Scan for the cell matching the given text and deliver its [X, Y] coordinate at center. 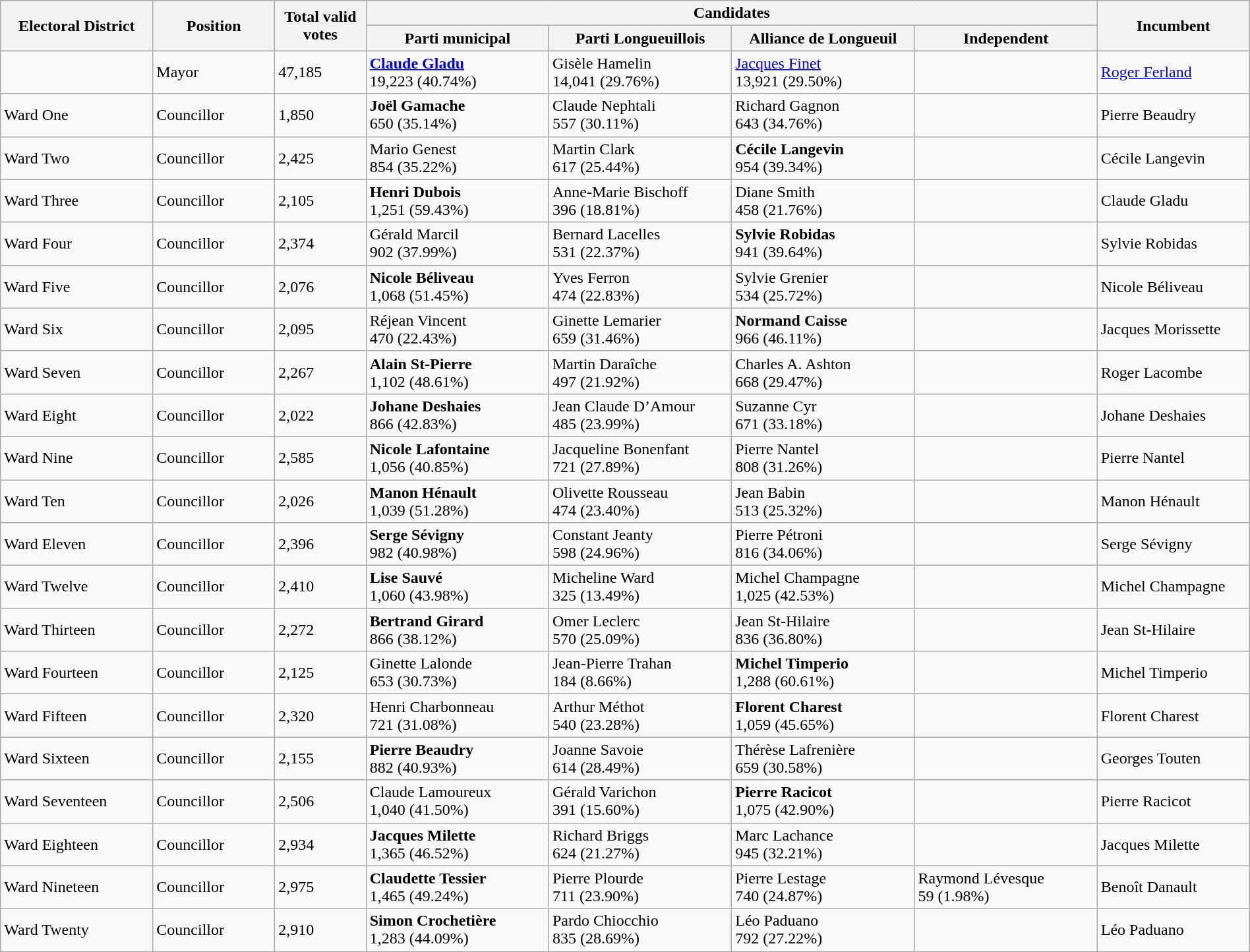
Pierre Nantel808 (31.26%) [823, 458]
Bertrand Girard866 (38.12%) [458, 630]
Michel Champagne1,025 (42.53%) [823, 587]
Manon Hénault [1174, 501]
Ward Twelve [76, 587]
2,155 [320, 758]
Sylvie Robidas941 (39.64%) [823, 244]
Constant Jeanty598 (24.96%) [640, 545]
2,267 [320, 372]
Alliance de Longueuil [823, 38]
Jean Claude D’Amour485 (23.99%) [640, 415]
Roger Lacombe [1174, 372]
Alain St-Pierre1,102 (48.61%) [458, 372]
Candidates [732, 13]
Michel Timperio1,288 (60.61%) [823, 672]
2,076 [320, 286]
Jean Babin513 (25.32%) [823, 501]
Claude Nephtali557 (30.11%) [640, 115]
Martin Daraîche497 (21.92%) [640, 372]
2,320 [320, 716]
Ward Seventeen [76, 802]
Ward Twenty [76, 930]
Jacques Finet13,921 (29.50%) [823, 73]
Ward Ten [76, 501]
Simon Crochetière1,283 (44.09%) [458, 930]
Joanne Savoie614 (28.49%) [640, 758]
2,095 [320, 330]
Ward Eleven [76, 545]
Raymond Lévesque59 (1.98%) [1006, 887]
Gisèle Hamelin14,041 (29.76%) [640, 73]
Bernard Lacelles531 (22.37%) [640, 244]
2,410 [320, 587]
1,850 [320, 115]
Manon Hénault1,039 (51.28%) [458, 501]
Ward Seven [76, 372]
Cécile Langevin954 (39.34%) [823, 158]
2,026 [320, 501]
Ward Fourteen [76, 672]
Ward One [76, 115]
Léo Paduano792 (27.22%) [823, 930]
Johane Deshaies [1174, 415]
Incumbent [1174, 26]
Florent Charest1,059 (45.65%) [823, 716]
Ward Five [76, 286]
Serge Sévigny982 (40.98%) [458, 545]
Ward Three [76, 200]
2,910 [320, 930]
Jacques Milette [1174, 844]
Pierre Lestage740 (24.87%) [823, 887]
Richard Briggs624 (21.27%) [640, 844]
Michel Timperio [1174, 672]
Ginette Lalonde653 (30.73%) [458, 672]
Normand Caisse966 (46.11%) [823, 330]
Roger Ferland [1174, 73]
Johane Deshaies866 (42.83%) [458, 415]
Claudette Tessier1,465 (49.24%) [458, 887]
Ginette Lemarier659 (31.46%) [640, 330]
Ward Fifteen [76, 716]
2,022 [320, 415]
Michel Champagne [1174, 587]
Georges Touten [1174, 758]
2,105 [320, 200]
Pierre Racicot [1174, 802]
Marc Lachance945 (32.21%) [823, 844]
47,185 [320, 73]
Position [214, 26]
Mario Genest854 (35.22%) [458, 158]
2,585 [320, 458]
Claude Gladu19,223 (40.74%) [458, 73]
Olivette Rousseau474 (23.40%) [640, 501]
Pierre Nantel [1174, 458]
Ward Six [76, 330]
2,374 [320, 244]
Electoral District [76, 26]
Mayor [214, 73]
Pierre Racicot1,075 (42.90%) [823, 802]
Gérald Varichon391 (15.60%) [640, 802]
Jean St-Hilaire836 (36.80%) [823, 630]
Charles A. Ashton668 (29.47%) [823, 372]
Sylvie Grenier534 (25.72%) [823, 286]
Ward Nine [76, 458]
Ward Thirteen [76, 630]
Lise Sauvé1,060 (43.98%) [458, 587]
2,506 [320, 802]
Total valid votes [320, 26]
Ward Sixteen [76, 758]
Pierre Plourde711 (23.90%) [640, 887]
Pierre Beaudry882 (40.93%) [458, 758]
Léo Paduano [1174, 930]
Parti Longueuillois [640, 38]
Serge Sévigny [1174, 545]
Pierre Beaudry [1174, 115]
Sylvie Robidas [1174, 244]
2,975 [320, 887]
Claude Gladu [1174, 200]
Nicole Lafontaine1,056 (40.85%) [458, 458]
Jacques Morissette [1174, 330]
Pardo Chiocchio835 (28.69%) [640, 930]
Jean-Pierre Trahan184 (8.66%) [640, 672]
Pierre Pétroni816 (34.06%) [823, 545]
2,934 [320, 844]
2,125 [320, 672]
Thérèse Lafrenière659 (30.58%) [823, 758]
Henri Charbonneau721 (31.08%) [458, 716]
Jacqueline Bonenfant721 (27.89%) [640, 458]
2,272 [320, 630]
Benoît Danault [1174, 887]
2,425 [320, 158]
Anne-Marie Bischoff396 (18.81%) [640, 200]
Florent Charest [1174, 716]
Henri Dubois1,251 (59.43%) [458, 200]
Jacques Milette1,365 (46.52%) [458, 844]
Diane Smith458 (21.76%) [823, 200]
Parti municipal [458, 38]
Arthur Méthot540 (23.28%) [640, 716]
Ward Eight [76, 415]
Ward Nineteen [76, 887]
2,396 [320, 545]
Cécile Langevin [1174, 158]
Independent [1006, 38]
Micheline Ward325 (13.49%) [640, 587]
Omer Leclerc570 (25.09%) [640, 630]
Gérald Marcil902 (37.99%) [458, 244]
Réjean Vincent470 (22.43%) [458, 330]
Ward Four [76, 244]
Ward Eighteen [76, 844]
Nicole Béliveau [1174, 286]
Joël Gamache650 (35.14%) [458, 115]
Martin Clark617 (25.44%) [640, 158]
Jean St-Hilaire [1174, 630]
Yves Ferron474 (22.83%) [640, 286]
Ward Two [76, 158]
Suzanne Cyr671 (33.18%) [823, 415]
Richard Gagnon643 (34.76%) [823, 115]
Claude Lamoureux1,040 (41.50%) [458, 802]
Nicole Béliveau1,068 (51.45%) [458, 286]
